Find where the given text appears and provide that cell's center as (x, y) coordinate. 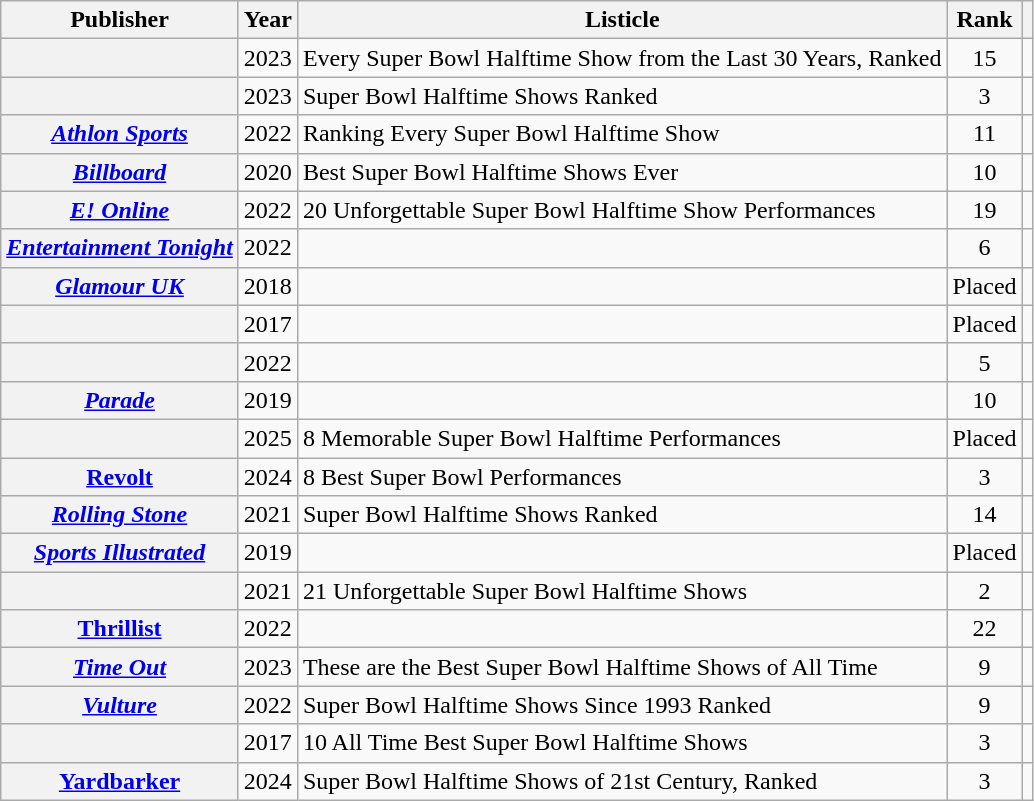
21 Unforgettable Super Bowl Halftime Shows (622, 591)
19 (984, 210)
Rolling Stone (120, 515)
These are the Best Super Bowl Halftime Shows of All Time (622, 667)
Super Bowl Halftime Shows of 21st Century, Ranked (622, 781)
Listicle (622, 20)
Publisher (120, 20)
2020 (268, 172)
Every Super Bowl Halftime Show from the Last 30 Years, Ranked (622, 58)
6 (984, 248)
Rank (984, 20)
Super Bowl Halftime Shows Since 1993 Ranked (622, 705)
Ranking Every Super Bowl Halftime Show (622, 134)
Thrillist (120, 629)
Billboard (120, 172)
Vulture (120, 705)
11 (984, 134)
Parade (120, 400)
15 (984, 58)
22 (984, 629)
20 Unforgettable Super Bowl Halftime Show Performances (622, 210)
2025 (268, 438)
10 All Time Best Super Bowl Halftime Shows (622, 743)
Yardbarker (120, 781)
5 (984, 362)
2018 (268, 286)
Entertainment Tonight (120, 248)
14 (984, 515)
Glamour UK (120, 286)
Revolt (120, 477)
8 Memorable Super Bowl Halftime Performances (622, 438)
E! Online (120, 210)
Athlon Sports (120, 134)
Sports Illustrated (120, 553)
8 Best Super Bowl Performances (622, 477)
2 (984, 591)
Time Out (120, 667)
Best Super Bowl Halftime Shows Ever (622, 172)
Year (268, 20)
